Locate the cell with the specified text and output its (x, y) center coordinate. 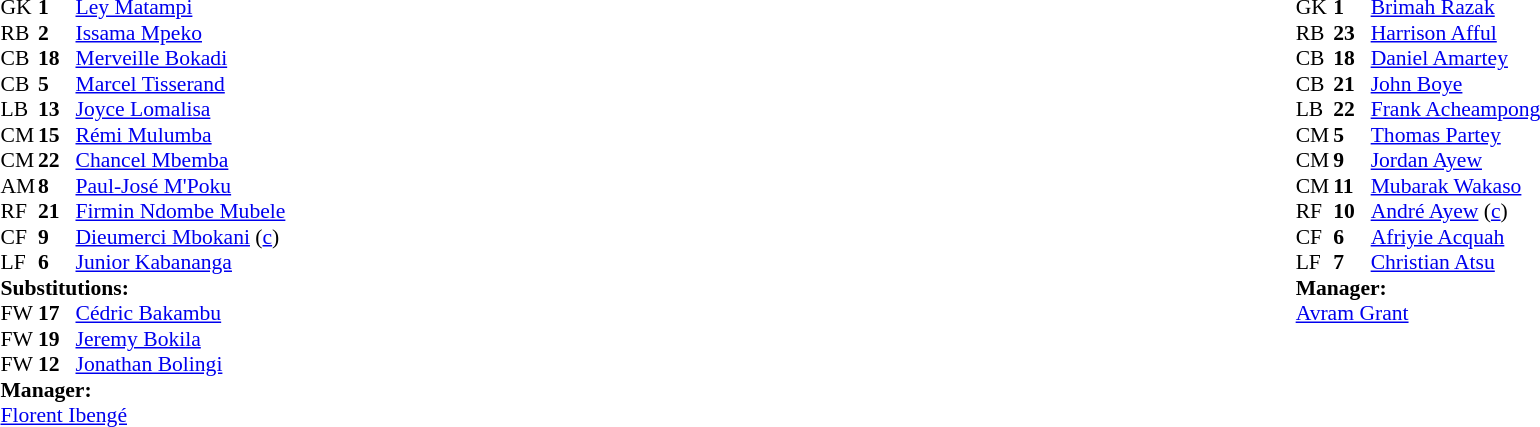
11 (1352, 186)
7 (1352, 263)
Dieumerci Mbokani (c) (181, 237)
Rémi Mulumba (181, 135)
Joyce Lomalisa (181, 109)
Chancel Mbemba (181, 161)
19 (57, 339)
15 (57, 135)
Jeremy Bokila (181, 339)
2 (57, 33)
Issama Mpeko (181, 33)
AM (19, 186)
Firmin Ndombe Mubele (181, 211)
Jonathan Bolingi (181, 365)
13 (57, 109)
12 (57, 365)
10 (1352, 211)
Manager: (142, 390)
Merveille Bokadi (181, 59)
Cédric Bakambu (181, 313)
8 (57, 186)
Marcel Tisserand (181, 84)
17 (57, 313)
Paul-José M'Poku (181, 186)
Junior Kabananga (181, 263)
Substitutions: (142, 288)
23 (1352, 33)
